Identify which cell holds the provided text, then report its [X, Y] central coordinate. 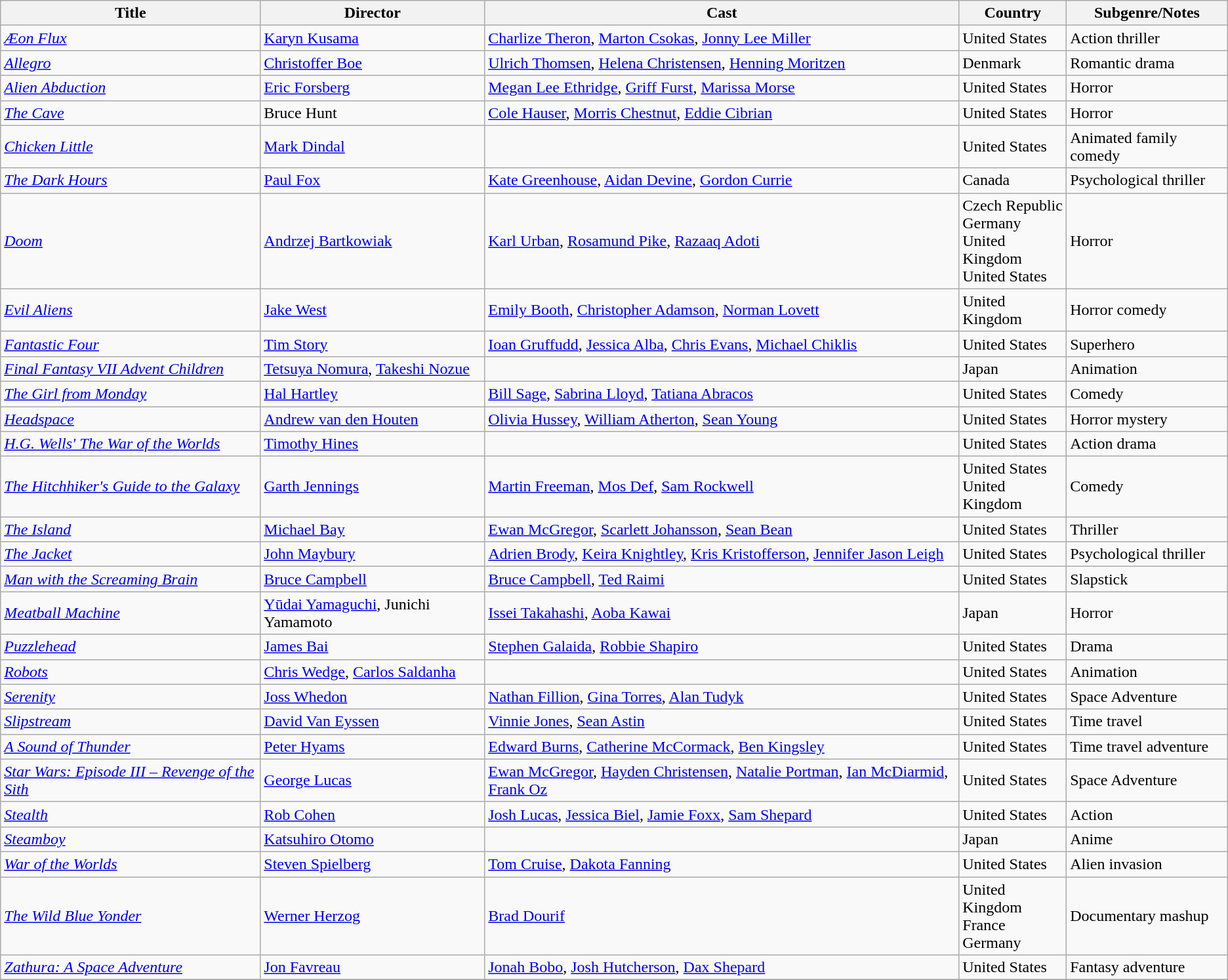
Stephen Galaida, Robbie Shapiro [722, 647]
Documentary mashup [1147, 916]
Rob Cohen [373, 814]
Tom Cruise, Dakota Fanning [722, 864]
Alien invasion [1147, 864]
Meatball Machine [131, 613]
Jon Favreau [373, 968]
The Cave [131, 113]
Timothy Hines [373, 444]
Bruce Campbell, Ted Raimi [722, 579]
Stealth [131, 814]
Time travel [1147, 722]
United Kingdom [1013, 310]
Adrien Brody, Keira Knightley, Kris Kristofferson, Jennifer Jason Leigh [722, 554]
Romantic drama [1147, 63]
Time travel adventure [1147, 746]
Josh Lucas, Jessica Biel, Jamie Foxx, Sam Shepard [722, 814]
Christoffer Boe [373, 63]
Mark Dindal [373, 147]
Title [131, 13]
Jake West [373, 310]
Edward Burns, Catherine McCormack, Ben Kingsley [722, 746]
Æon Flux [131, 38]
Issei Takahashi, Aoba Kawai [722, 613]
Evil Aliens [131, 310]
Denmark [1013, 63]
Slipstream [131, 722]
Karl Urban, Rosamund Pike, Razaaq Adoti [722, 241]
The Jacket [131, 554]
Allegro [131, 63]
The Dark Hours [131, 180]
Ulrich Thomsen, Helena Christensen, Henning Moritzen [722, 63]
Star Wars: Episode III – Revenge of the Sith [131, 781]
Bill Sage, Sabrina Lloyd, Tatiana Abracos [722, 394]
Hal Hartley [373, 394]
Olivia Hussey, William Atherton, Sean Young [722, 419]
Fantastic Four [131, 344]
Garth Jennings [373, 487]
Man with the Screaming Brain [131, 579]
Emily Booth, Christopher Adamson, Norman Lovett [722, 310]
The Wild Blue Yonder [131, 916]
George Lucas [373, 781]
Katsuhiro Otomo [373, 839]
Action drama [1147, 444]
Anime [1147, 839]
H.G. Wells' The War of the Worlds [131, 444]
Eric Forsberg [373, 88]
Andrew van den Houten [373, 419]
Yūdai Yamaguchi, Junichi Yamamoto [373, 613]
Megan Lee Ethridge, Griff Furst, Marissa Morse [722, 88]
Horror comedy [1147, 310]
Steamboy [131, 839]
The Girl from Monday [131, 394]
Steven Spielberg [373, 864]
Doom [131, 241]
United KingdomFranceGermany [1013, 916]
Ewan McGregor, Hayden Christensen, Natalie Portman, Ian McDiarmid, Frank Oz [722, 781]
Headspace [131, 419]
Czech RepublicGermanyUnited KingdomUnited States [1013, 241]
Canada [1013, 180]
Paul Fox [373, 180]
Serenity [131, 697]
Karyn Kusama [373, 38]
Fantasy adventure [1147, 968]
Kate Greenhouse, Aidan Devine, Gordon Currie [722, 180]
Bruce Hunt [373, 113]
United StatesUnited Kingdom [1013, 487]
Tim Story [373, 344]
The Hitchhiker's Guide to the Galaxy [131, 487]
Drama [1147, 647]
Final Fantasy VII Advent Children [131, 369]
Chicken Little [131, 147]
John Maybury [373, 554]
Zathura: A Space Adventure [131, 968]
Peter Hyams [373, 746]
Tetsuya Nomura, Takeshi Nozue [373, 369]
War of the Worlds [131, 864]
Horror mystery [1147, 419]
Subgenre/Notes [1147, 13]
Ioan Gruffudd, Jessica Alba, Chris Evans, Michael Chiklis [722, 344]
Nathan Fillion, Gina Torres, Alan Tudyk [722, 697]
Robots [131, 672]
Puzzlehead [131, 647]
Brad Dourif [722, 916]
Alien Abduction [131, 88]
Werner Herzog [373, 916]
James Bai [373, 647]
Thriller [1147, 529]
Country [1013, 13]
Jonah Bobo, Josh Hutcherson, Dax Shepard [722, 968]
Cast [722, 13]
Ewan McGregor, Scarlett Johansson, Sean Bean [722, 529]
Michael Bay [373, 529]
Superhero [1147, 344]
Action thriller [1147, 38]
Bruce Campbell [373, 579]
Cole Hauser, Morris Chestnut, Eddie Cibrian [722, 113]
Animated family comedy [1147, 147]
Martin Freeman, Mos Def, Sam Rockwell [722, 487]
Andrzej Bartkowiak [373, 241]
Chris Wedge, Carlos Saldanha [373, 672]
Director [373, 13]
Charlize Theron, Marton Csokas, Jonny Lee Miller [722, 38]
Action [1147, 814]
David Van Eyssen [373, 722]
Slapstick [1147, 579]
A Sound of Thunder [131, 746]
Vinnie Jones, Sean Astin [722, 722]
Joss Whedon [373, 697]
The Island [131, 529]
